Find where the given text appears and provide that cell's center as (X, Y) coordinate. 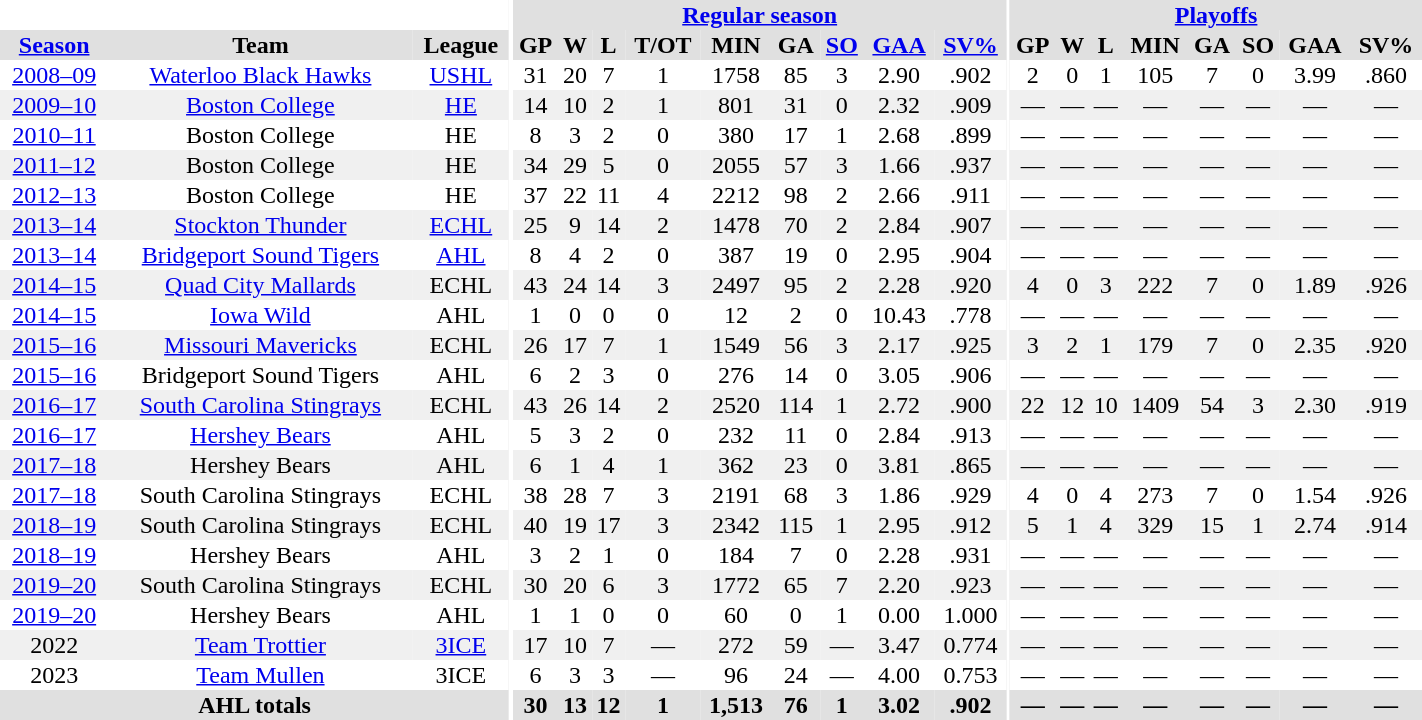
.860 (1386, 75)
2342 (736, 525)
105 (1156, 75)
2012–13 (54, 195)
3.81 (900, 465)
.899 (971, 135)
.900 (971, 405)
.929 (971, 495)
Waterloo Black Hawks (260, 75)
276 (736, 375)
3.05 (900, 375)
380 (736, 135)
.925 (971, 345)
2008–09 (54, 75)
3.47 (900, 645)
Season (54, 45)
Team (260, 45)
2010–11 (54, 135)
.914 (1386, 525)
179 (1156, 345)
2055 (736, 165)
2023 (54, 675)
1409 (1156, 405)
.906 (971, 375)
.911 (971, 195)
.937 (971, 165)
1,513 (736, 705)
28 (575, 495)
2520 (736, 405)
2022 (54, 645)
2497 (736, 285)
68 (796, 495)
232 (736, 435)
.778 (971, 315)
13 (575, 705)
3.99 (1315, 75)
96 (736, 675)
Missouri Mavericks (260, 345)
1478 (736, 225)
57 (796, 165)
2.66 (900, 195)
387 (736, 255)
Team Mullen (260, 675)
184 (736, 555)
2.32 (900, 105)
.931 (971, 555)
54 (1212, 405)
3.02 (900, 705)
2.30 (1315, 405)
1.000 (971, 615)
114 (796, 405)
65 (796, 585)
0.00 (900, 615)
37 (536, 195)
34 (536, 165)
.904 (971, 255)
T/OT (662, 45)
2.74 (1315, 525)
10.43 (900, 315)
40 (536, 525)
1.66 (900, 165)
2191 (736, 495)
.865 (971, 465)
85 (796, 75)
1.89 (1315, 285)
.919 (1386, 405)
9 (575, 225)
329 (1156, 525)
2.90 (900, 75)
60 (736, 615)
98 (796, 195)
1549 (736, 345)
Team Trottier (260, 645)
Regular season (760, 15)
801 (736, 105)
2.72 (900, 405)
2.20 (900, 585)
222 (1156, 285)
1.54 (1315, 495)
.909 (971, 105)
Quad City Mallards (260, 285)
0.753 (971, 675)
76 (796, 705)
USHL (462, 75)
.907 (971, 225)
.913 (971, 435)
.912 (971, 525)
2.17 (900, 345)
38 (536, 495)
25 (536, 225)
59 (796, 645)
115 (796, 525)
League (462, 45)
23 (796, 465)
362 (736, 465)
15 (1212, 525)
272 (736, 645)
Stockton Thunder (260, 225)
1.86 (900, 495)
Playoffs (1216, 15)
2009–10 (54, 105)
AHL totals (254, 705)
2212 (736, 195)
Iowa Wild (260, 315)
0.774 (971, 645)
.923 (971, 585)
2011–12 (54, 165)
4.00 (900, 675)
56 (796, 345)
2.68 (900, 135)
95 (796, 285)
273 (1156, 495)
1758 (736, 75)
2.35 (1315, 345)
1772 (736, 585)
70 (796, 225)
29 (575, 165)
